Locate the cell with the specified text and output its [X, Y] center coordinate. 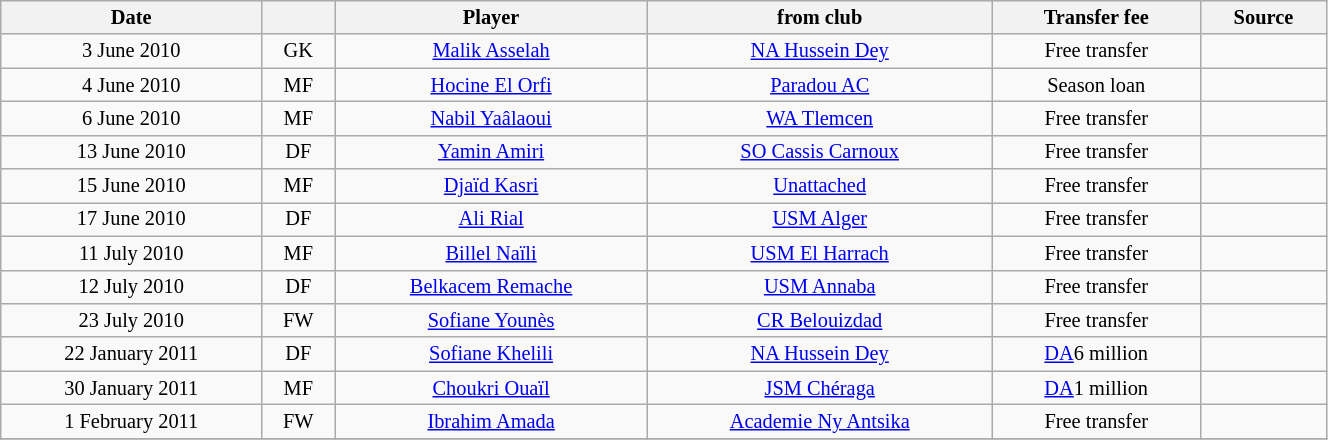
Season loan [1096, 85]
Choukri Ouaïl [492, 388]
Date [132, 17]
Ibrahim Amada [492, 421]
Academie Ny Antsika [820, 421]
USM Annaba [820, 287]
17 June 2010 [132, 219]
Yamin Amiri [492, 152]
Djaïd Kasri [492, 186]
USM Alger [820, 219]
23 July 2010 [132, 320]
Unattached [820, 186]
GK [298, 51]
Belkacem Remache [492, 287]
Malik Asselah [492, 51]
Sofiane Younès [492, 320]
4 June 2010 [132, 85]
DA1 million [1096, 388]
3 June 2010 [132, 51]
1 February 2011 [132, 421]
30 January 2011 [132, 388]
Ali Rial [492, 219]
11 July 2010 [132, 253]
SO Cassis Carnoux [820, 152]
Nabil Yaâlaoui [492, 118]
Hocine El Orfi [492, 85]
12 July 2010 [132, 287]
22 January 2011 [132, 354]
USM El Harrach [820, 253]
Sofiane Khelili [492, 354]
Billel Naïli [492, 253]
DA6 million [1096, 354]
13 June 2010 [132, 152]
6 June 2010 [132, 118]
from club [820, 17]
WA Tlemcen [820, 118]
Paradou AC [820, 85]
Source [1263, 17]
Transfer fee [1096, 17]
15 June 2010 [132, 186]
Player [492, 17]
JSM Chéraga [820, 388]
CR Belouizdad [820, 320]
